Search for the cell housing the specified text and yield its [X, Y] center coordinate. 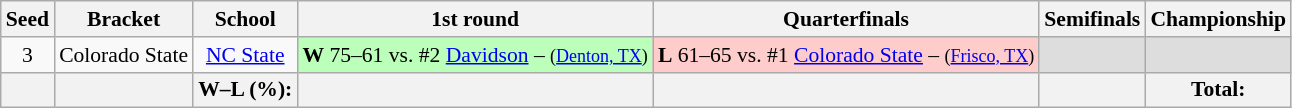
Colorado State [124, 55]
W 75–61 vs. #2 Davidson – (Denton, TX) [474, 55]
1st round [474, 19]
Quarterfinals [846, 19]
Bracket [124, 19]
Semifinals [1092, 19]
W–L (%): [245, 90]
Total: [1218, 90]
Championship [1218, 19]
NC State [245, 55]
3 [28, 55]
School [245, 19]
Seed [28, 19]
L 61–65 vs. #1 Colorado State – (Frisco, TX) [846, 55]
